Locate the cell with the specified text and output its (X, Y) center coordinate. 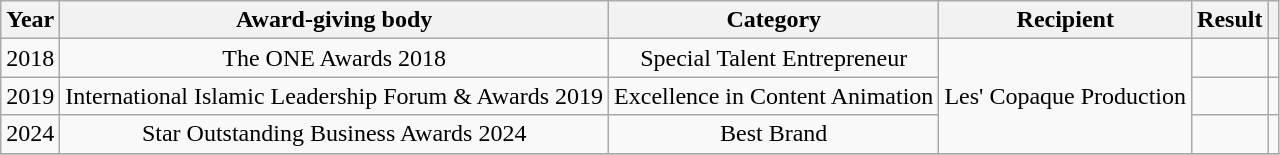
Special Talent Entrepreneur (774, 58)
Category (774, 20)
Recipient (1066, 20)
The ONE Awards 2018 (334, 58)
International Islamic Leadership Forum & Awards 2019 (334, 96)
Les' Copaque Production (1066, 96)
Year (30, 20)
2018 (30, 58)
2024 (30, 134)
Excellence in Content Animation (774, 96)
Best Brand (774, 134)
2019 (30, 96)
Star Outstanding Business Awards 2024 (334, 134)
Result (1230, 20)
Award-giving body (334, 20)
